Search for the cell housing the specified text and yield its [X, Y] center coordinate. 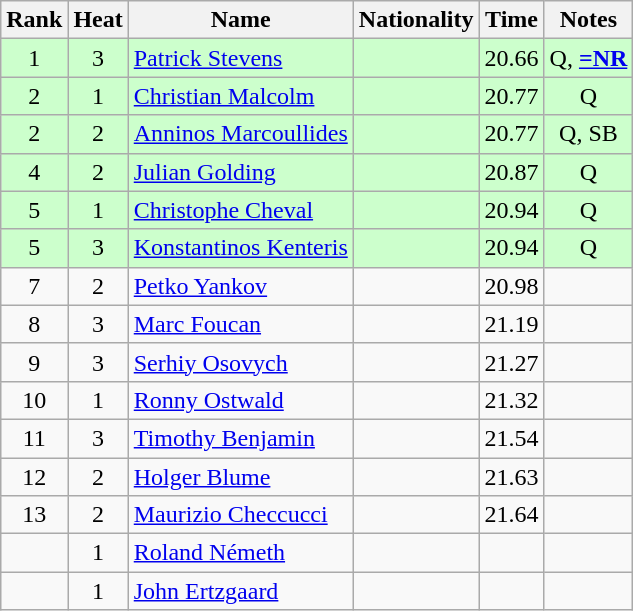
13 [34, 515]
Konstantinos Kenteris [240, 248]
4 [34, 172]
Holger Blume [240, 477]
Notes [588, 20]
Q, SB [588, 134]
21.27 [512, 362]
21.64 [512, 515]
Christophe Cheval [240, 210]
Ronny Ostwald [240, 400]
20.87 [512, 172]
21.54 [512, 438]
Julian Golding [240, 172]
Rank [34, 20]
Petko Yankov [240, 286]
Marc Foucan [240, 324]
Serhiy Osovych [240, 362]
21.19 [512, 324]
Time [512, 20]
20.66 [512, 58]
John Ertzgaard [240, 591]
8 [34, 324]
Anninos Marcoullides [240, 134]
7 [34, 286]
11 [34, 438]
12 [34, 477]
Heat [98, 20]
Q, =NR [588, 58]
Nationality [416, 20]
Maurizio Checcucci [240, 515]
Patrick Stevens [240, 58]
10 [34, 400]
21.63 [512, 477]
Christian Malcolm [240, 96]
Name [240, 20]
Timothy Benjamin [240, 438]
21.32 [512, 400]
Roland Németh [240, 553]
20.98 [512, 286]
9 [34, 362]
